For the text-containing cell, return its midpoint in [x, y] coordinate format. 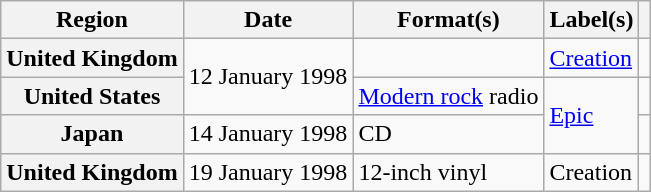
CD [448, 134]
Date [268, 20]
Region [92, 20]
Format(s) [448, 20]
12 January 1998 [268, 77]
United States [92, 96]
Epic [592, 115]
14 January 1998 [268, 134]
12-inch vinyl [448, 172]
Modern rock radio [448, 96]
Japan [92, 134]
19 January 1998 [268, 172]
Label(s) [592, 20]
